Detect which cell encompasses the target text, then output its [X, Y] center coordinate. 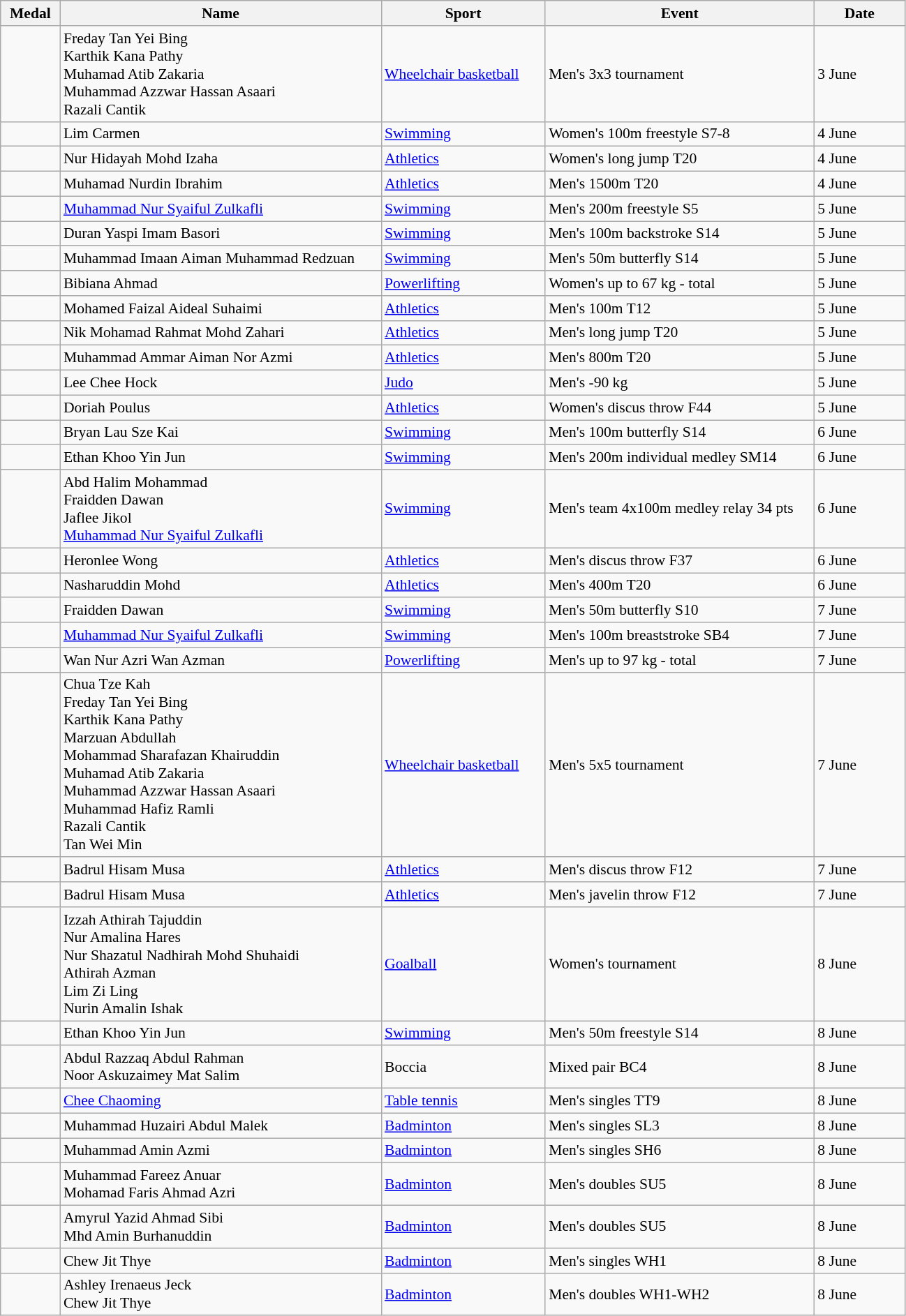
Muhammad Fareez AnuarMohamad Faris Ahmad Azri [221, 1185]
Men's 100m backstroke S14 [680, 234]
Bibiana Ahmad [221, 283]
Boccia [463, 1068]
Men's -90 kg [680, 383]
Women's up to 67 kg - total [680, 283]
Men's 200m individual medley SM14 [680, 458]
Men's 400m T20 [680, 585]
Abd Halim MohammadFraidden DawanJaflee JikolMuhammad Nur Syaiful Zulkafli [221, 509]
Goalball [463, 964]
Chee Chaoming [221, 1101]
Amyrul Yazid Ahmad SibiMhd Amin Burhanuddin [221, 1227]
Men's 50m freestyle S14 [680, 1033]
Duran Yaspi Imam Basori [221, 234]
Women's 100m freestyle S7-8 [680, 134]
Men's 100m breaststroke SB4 [680, 635]
Abdul Razzaq Abdul RahmanNoor Askuzaimey Mat Salim [221, 1068]
Men's singles WH1 [680, 1261]
Sport [463, 13]
Muhammad Ammar Aiman Nor Azmi [221, 358]
Men's up to 97 kg - total [680, 660]
Muhamad Nurdin Ibrahim [221, 184]
Women's discus throw F44 [680, 407]
Nik Mohamad Rahmat Mohd Zahari [221, 333]
Table tennis [463, 1101]
Men's 1500m T20 [680, 184]
Medal [31, 13]
3 June [859, 74]
Muhammad Amin Azmi [221, 1151]
Men's 3x3 tournament [680, 74]
Men's discus throw F12 [680, 870]
Freday Tan Yei BingKarthik Kana PathyMuhamad Atib ZakariaMuhammad Azzwar Hassan AsaariRazali Cantik [221, 74]
Lim Carmen [221, 134]
Nur Hidayah Mohd Izaha [221, 159]
Men's 50m butterfly S10 [680, 611]
Bryan Lau Sze Kai [221, 433]
Wan Nur Azri Wan Azman [221, 660]
Men's 200m freestyle S5 [680, 209]
Men's long jump T20 [680, 333]
Women's long jump T20 [680, 159]
Men's singles TT9 [680, 1101]
Men's team 4x100m medley relay 34 pts [680, 509]
Izzah Athirah TajuddinNur Amalina HaresNur Shazatul Nadhirah Mohd ShuhaidiAthirah AzmanLim Zi LingNurin Amalin Ishak [221, 964]
Lee Chee Hock [221, 383]
Fraidden Dawan [221, 611]
Men's 5x5 tournament [680, 765]
Men's 50m butterfly S14 [680, 259]
Doriah Poulus [221, 407]
Men's singles SL3 [680, 1126]
Men's 100m T12 [680, 308]
Ashley Irenaeus JeckChew Jit Thye [221, 1294]
Men's discus throw F37 [680, 560]
Judo [463, 383]
Men's singles SH6 [680, 1151]
Name [221, 13]
Date [859, 13]
Event [680, 13]
Muhammad Huzairi Abdul Malek [221, 1126]
Men's doubles WH1-WH2 [680, 1294]
Chew Jit Thye [221, 1261]
Mixed pair BC4 [680, 1068]
Mohamed Faizal Aideal Suhaimi [221, 308]
Nasharuddin Mohd [221, 585]
Muhammad Imaan Aiman Muhammad Redzuan [221, 259]
Men's 800m T20 [680, 358]
Women's tournament [680, 964]
Men's 100m butterfly S14 [680, 433]
Heronlee Wong [221, 560]
Men's javelin throw F12 [680, 895]
